Return the [X, Y] coordinate for the center point of the cell that contains the specified text.  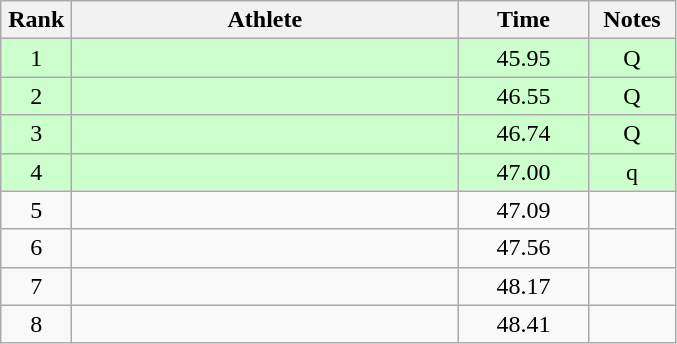
47.56 [524, 248]
48.17 [524, 286]
Rank [36, 20]
Notes [632, 20]
Time [524, 20]
Athlete [265, 20]
46.74 [524, 134]
1 [36, 58]
8 [36, 324]
47.00 [524, 172]
45.95 [524, 58]
3 [36, 134]
6 [36, 248]
47.09 [524, 210]
q [632, 172]
46.55 [524, 96]
48.41 [524, 324]
7 [36, 286]
4 [36, 172]
2 [36, 96]
5 [36, 210]
